Pinpoint the cell where the given text exists, returning its [x, y] midpoint coordinate. 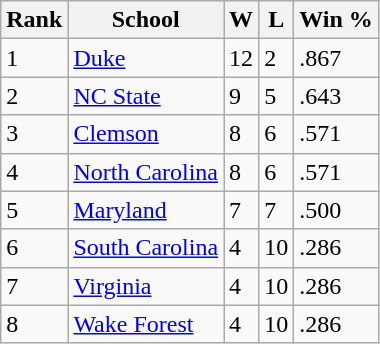
W [242, 20]
Virginia [146, 286]
1 [34, 58]
12 [242, 58]
North Carolina [146, 172]
NC State [146, 96]
Rank [34, 20]
South Carolina [146, 248]
Wake Forest [146, 324]
.643 [336, 96]
L [276, 20]
9 [242, 96]
Win % [336, 20]
.867 [336, 58]
Clemson [146, 134]
Duke [146, 58]
Maryland [146, 210]
School [146, 20]
3 [34, 134]
.500 [336, 210]
